Scan for the cell matching the given text and deliver its [X, Y] coordinate at center. 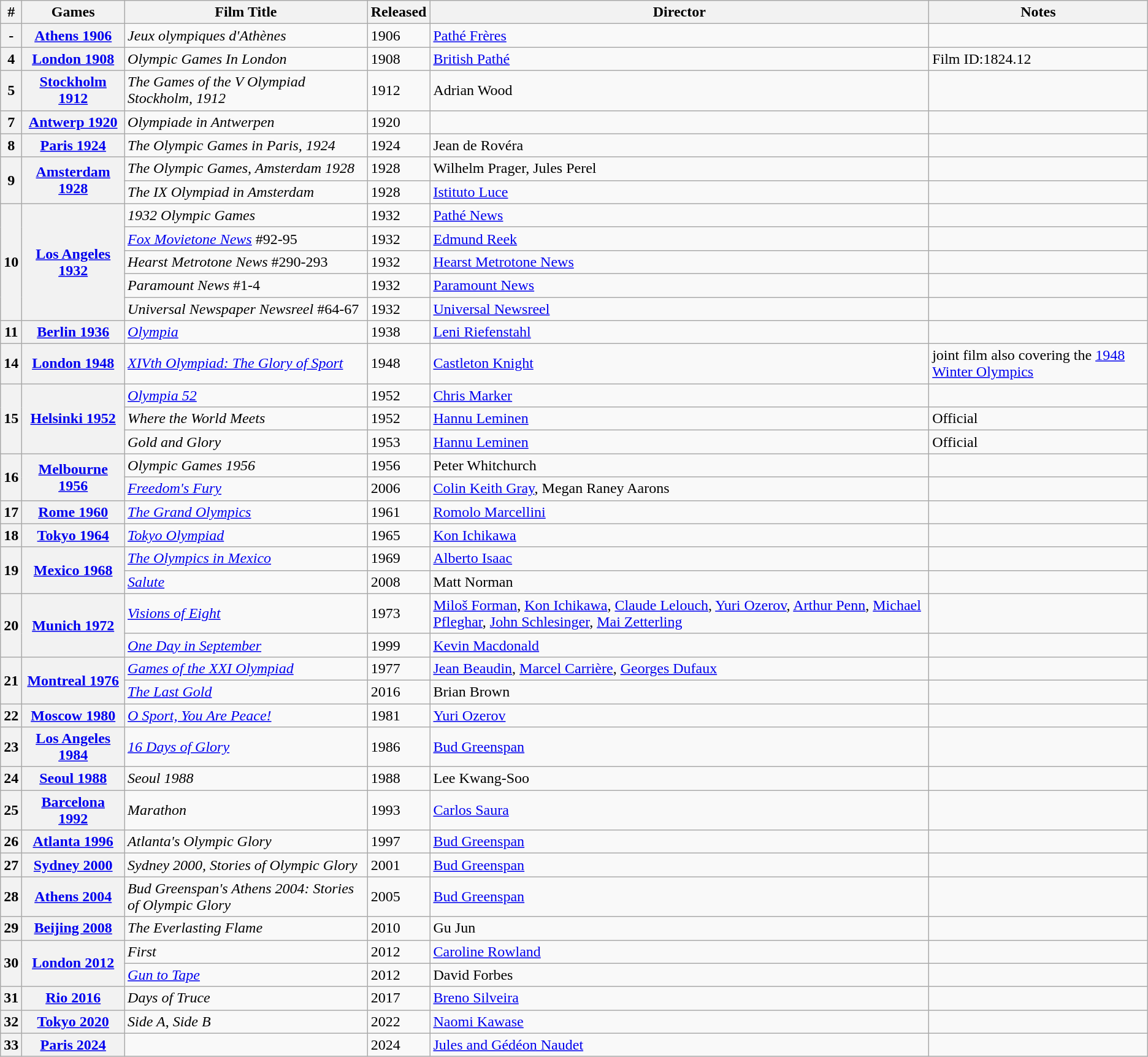
Director [679, 12]
Freedom's Fury [247, 489]
Barcelona 1992 [74, 811]
Kevin Macdonald [679, 645]
Pathé Frères [679, 36]
1988 [399, 779]
11 [11, 332]
27 [11, 865]
1961 [399, 512]
Where the World Meets [247, 419]
Hearst Metrotone News [679, 262]
Wilhelm Prager, Jules Perel [679, 169]
1932 Olympic Games [247, 215]
Stockholm 1912 [74, 91]
Sydney 2000 [74, 865]
First [247, 952]
1924 [399, 145]
Side A, Side B [247, 1021]
2024 [399, 1045]
Olympic Games In London [247, 59]
28 [11, 896]
Adrian Wood [679, 91]
David Forbes [679, 975]
Salute [247, 582]
Carlos Saura [679, 811]
1920 [399, 122]
2017 [399, 998]
9 [11, 180]
Jeux olympiques d'Athènes [247, 36]
10 [11, 262]
Amsterdam 1928 [74, 180]
Paris 2024 [74, 1045]
24 [11, 779]
21 [11, 680]
Paramount News #1-4 [247, 285]
1956 [399, 465]
The Everlasting Flame [247, 928]
One Day in September [247, 645]
18 [11, 535]
Rio 2016 [74, 998]
O Sport, You Are Peace! [247, 715]
Bud Greenspan's Athens 2004: Stories of Olympic Glory [247, 896]
15 [11, 419]
Gold and Glory [247, 442]
Film ID:1824.12 [1039, 59]
Gu Jun [679, 928]
Los Angeles 1932 [74, 262]
joint film also covering the 1948 Winter Olympics [1039, 364]
1986 [399, 747]
1912 [399, 91]
29 [11, 928]
Olympiade in Antwerpen [247, 122]
1965 [399, 535]
Tokyo 1964 [74, 535]
Miloš Forman, Kon Ichikawa, Claude Lelouch, Yuri Ozerov, Arthur Penn, Michael Pfleghar, John Schlesinger, Mai Zetterling [679, 613]
Berlin 1936 [74, 332]
4 [11, 59]
British Pathé [679, 59]
23 [11, 747]
Jean Beaudin, Marcel Carrière, Georges Dufaux [679, 668]
Lee Kwang-Soo [679, 779]
7 [11, 122]
Pathé News [679, 215]
17 [11, 512]
# [11, 12]
Marathon [247, 811]
14 [11, 364]
Sydney 2000, Stories of Olympic Glory [247, 865]
Universal Newsreel [679, 308]
32 [11, 1021]
Tokyo Olympiad [247, 535]
Matt Norman [679, 582]
The IX Olympiad in Amsterdam [247, 192]
22 [11, 715]
Munich 1972 [74, 625]
Athens 2004 [74, 896]
2010 [399, 928]
1993 [399, 811]
Games of the XXI Olympiad [247, 668]
Athens 1906 [74, 36]
Antwerp 1920 [74, 122]
Atlanta's Olympic Glory [247, 842]
The Grand Olympics [247, 512]
1973 [399, 613]
33 [11, 1045]
Visions of Eight [247, 613]
Rome 1960 [74, 512]
Colin Keith Gray, Megan Raney Aarons [679, 489]
2006 [399, 489]
Los Angeles 1984 [74, 747]
Yuri Ozerov [679, 715]
2022 [399, 1021]
1997 [399, 842]
Released [399, 12]
1977 [399, 668]
16 Days of Glory [247, 747]
Mexico 1968 [74, 570]
London 2012 [74, 963]
Paris 1924 [74, 145]
1948 [399, 364]
Gun to Tape [247, 975]
26 [11, 842]
2008 [399, 582]
Atlanta 1996 [74, 842]
Leni Riefenstahl [679, 332]
1906 [399, 36]
1953 [399, 442]
Edmund Reek [679, 238]
2005 [399, 896]
20 [11, 625]
London 1908 [74, 59]
Helsinki 1952 [74, 419]
Fox Movietone News #92-95 [247, 238]
1981 [399, 715]
25 [11, 811]
Olympia 52 [247, 395]
1908 [399, 59]
The Olympics in Mexico [247, 559]
31 [11, 998]
Moscow 1980 [74, 715]
Melbourne 1956 [74, 477]
- [11, 36]
Romolo Marcellini [679, 512]
5 [11, 91]
Jean de Rovéra [679, 145]
Istituto Luce [679, 192]
Castleton Knight [679, 364]
2016 [399, 692]
The Olympic Games, Amsterdam 1928 [247, 169]
The Games of the V Olympiad Stockholm, 1912 [247, 91]
19 [11, 570]
The Olympic Games in Paris, 1924 [247, 145]
Paramount News [679, 285]
Peter Whitchurch [679, 465]
Caroline Rowland [679, 952]
1999 [399, 645]
Naomi Kawase [679, 1021]
The Last Gold [247, 692]
Hearst Metrotone News #290-293 [247, 262]
Notes [1039, 12]
Tokyo 2020 [74, 1021]
Breno Silveira [679, 998]
16 [11, 477]
Olympia [247, 332]
Kon Ichikawa [679, 535]
Brian Brown [679, 692]
Jules and Gédéon Naudet [679, 1045]
1938 [399, 332]
Days of Truce [247, 998]
Alberto Isaac [679, 559]
XIVth Olympiad: The Glory of Sport [247, 364]
Film Title [247, 12]
Beijing 2008 [74, 928]
30 [11, 963]
Montreal 1976 [74, 680]
London 1948 [74, 364]
8 [11, 145]
Games [74, 12]
2001 [399, 865]
Universal Newspaper Newsreel #64-67 [247, 308]
1969 [399, 559]
Chris Marker [679, 395]
Olympic Games 1956 [247, 465]
